Locate the cell with the specified text and output its (X, Y) center coordinate. 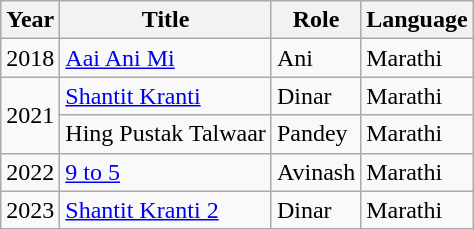
Avinash (316, 172)
Pandey (316, 134)
2021 (30, 115)
Shantit Kranti (166, 96)
Language (417, 20)
Shantit Kranti 2 (166, 210)
2022 (30, 172)
Title (166, 20)
Aai Ani Mi (166, 58)
Role (316, 20)
2018 (30, 58)
Ani (316, 58)
9 to 5 (166, 172)
Year (30, 20)
2023 (30, 210)
Hing Pustak Talwaar (166, 134)
